From the cell containing the given text, extract its center point as (X, Y) coordinate. 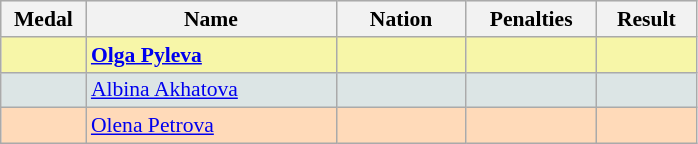
Albina Akhatova (211, 90)
Result (646, 19)
Penalties (531, 19)
Olena Petrova (211, 126)
Olga Pyleva (211, 55)
Medal (44, 19)
Name (211, 19)
Nation (401, 19)
